Search for the cell housing the specified text and yield its [X, Y] center coordinate. 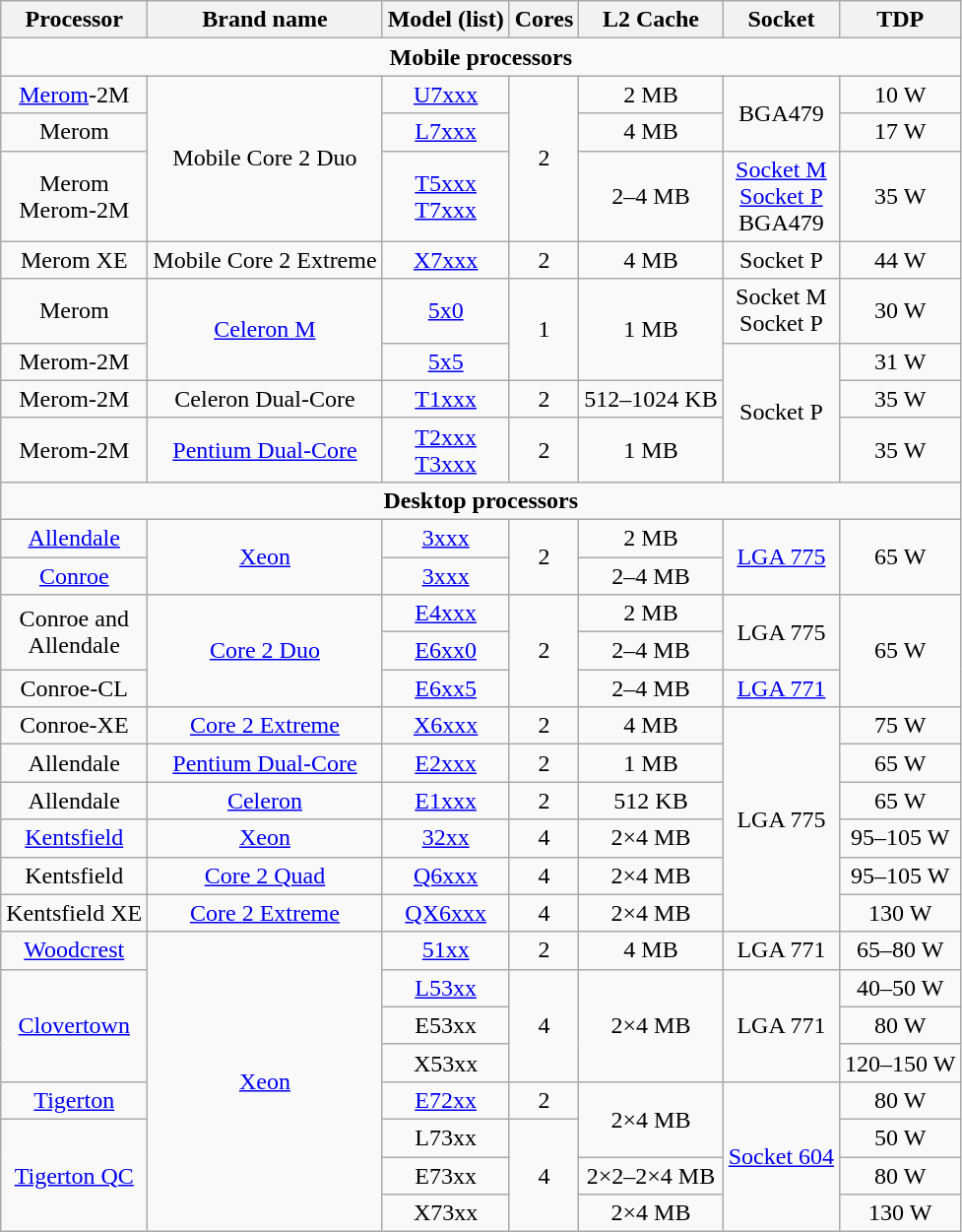
32xx [445, 838]
T2xxxT3xxx [445, 449]
Conroe andAllendale [75, 632]
Q6xxx [445, 875]
E2xxx [445, 763]
10 W [900, 95]
75 W [900, 726]
Conroe [75, 576]
Socket [781, 20]
Conroe-CL [75, 688]
Woodcrest [75, 950]
E72xx [445, 1100]
17 W [900, 132]
Socket MSocket PBGA479 [781, 196]
Conroe-XE [75, 726]
BGA479 [781, 113]
E1xxx [445, 801]
MeromMerom-2M [75, 196]
E6xx5 [445, 688]
L2 Cache [651, 20]
E6xx0 [445, 651]
5x5 [445, 361]
Mobile processors [481, 57]
Celeron [265, 801]
1 [544, 329]
X73xx [445, 1213]
51xx [445, 950]
120–150 W [900, 1063]
31 W [900, 361]
512–1024 KB [651, 399]
Mobile Core 2 Extreme [265, 260]
L7xxx [445, 132]
Processor [75, 20]
T1xxx [445, 399]
44 W [900, 260]
Mobile Core 2 Duo [265, 159]
Tigerton QC [75, 1175]
Kentsfield XE [75, 913]
Tigerton [75, 1100]
5x0 [445, 311]
L73xx [445, 1137]
Core 2 Duo [265, 651]
65–80 W [900, 950]
X7xxx [445, 260]
Cores [544, 20]
TDP [900, 20]
Socket MSocket P [781, 311]
Celeron M [265, 329]
Socket 604 [781, 1156]
512 KB [651, 801]
40–50 W [900, 988]
T5xxxT7xxx [445, 196]
Desktop processors [481, 500]
Brand name [265, 20]
Merom XE [75, 260]
QX6xxx [445, 913]
U7xxx [445, 95]
Model (list) [445, 20]
Clovertown [75, 1025]
E73xx [445, 1175]
30 W [900, 311]
X53xx [445, 1063]
50 W [900, 1137]
2×2–2×4 MB [651, 1175]
Celeron Dual-Core [265, 399]
E53xx [445, 1025]
L53xx [445, 988]
E4xxx [445, 614]
X6xxx [445, 726]
Core 2 Quad [265, 875]
